Provide the [x, y] coordinate of the cell's center where the given text is located.  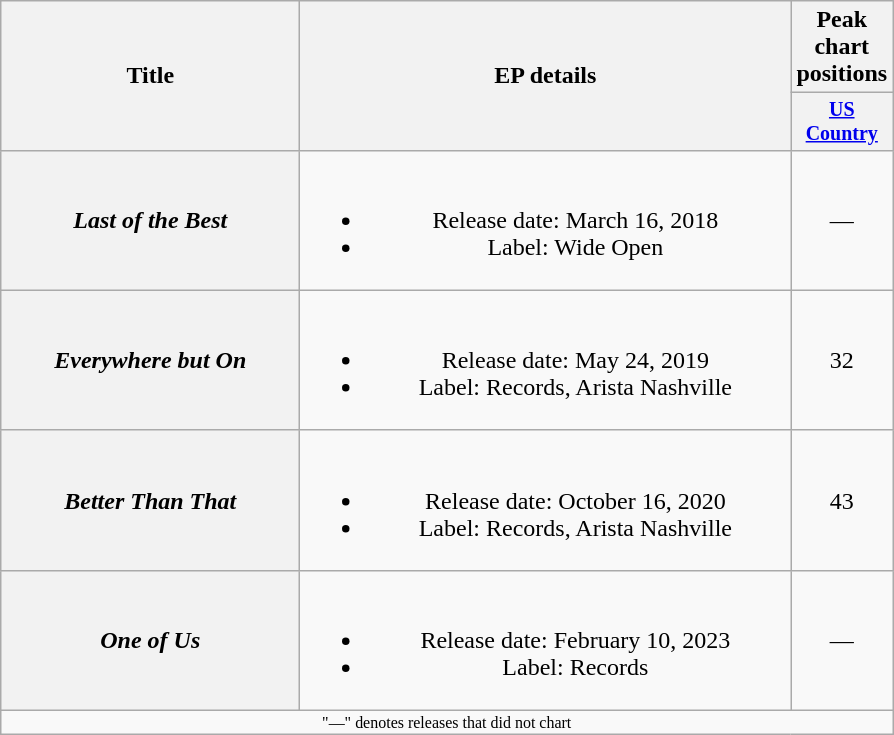
EP details [546, 76]
Better Than That [150, 500]
Release date: October 16, 2020Label: Records, Arista Nashville [546, 500]
One of Us [150, 640]
Release date: February 10, 2023Label: Records [546, 640]
"—" denotes releases that did not chart [447, 723]
Last of the Best [150, 220]
Peak chart positions [842, 47]
USCountry [842, 122]
Title [150, 76]
Everywhere but On [150, 360]
32 [842, 360]
Release date: May 24, 2019Label: Records, Arista Nashville [546, 360]
43 [842, 500]
Release date: March 16, 2018Label: Wide Open [546, 220]
